Return the [x, y] coordinate for the center point of the cell that contains the specified text.  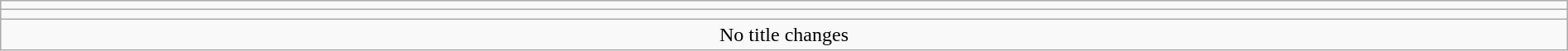
No title changes [784, 35]
